Provide the [X, Y] coordinate of the cell's center where the given text is located.  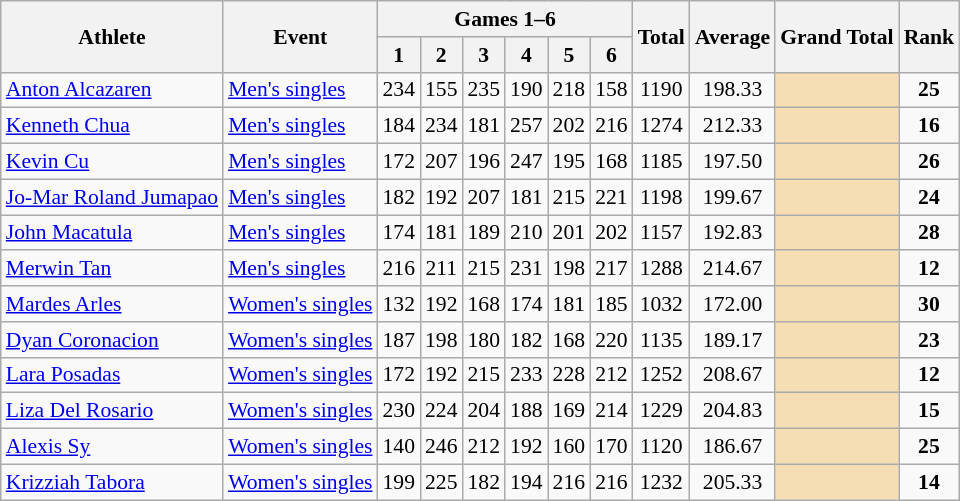
140 [398, 447]
Dyan Coronacion [112, 340]
26 [930, 162]
16 [930, 126]
231 [526, 269]
1229 [662, 411]
233 [526, 375]
170 [612, 447]
204.83 [732, 411]
158 [612, 90]
199.67 [732, 197]
228 [570, 375]
187 [398, 340]
5 [570, 55]
Liza Del Rosario [112, 411]
Mardes Arles [112, 304]
1274 [662, 126]
30 [930, 304]
208.67 [732, 375]
217 [612, 269]
132 [398, 304]
220 [612, 340]
1232 [662, 482]
189.17 [732, 340]
192.83 [732, 233]
3 [484, 55]
1 [398, 55]
1252 [662, 375]
184 [398, 126]
4 [526, 55]
180 [484, 340]
186.67 [732, 447]
24 [930, 197]
160 [570, 447]
201 [570, 233]
204 [484, 411]
214.67 [732, 269]
1120 [662, 447]
1135 [662, 340]
Grand Total [836, 36]
185 [612, 304]
Kevin Cu [112, 162]
Kenneth Chua [112, 126]
218 [570, 90]
Krizziah Tabora [112, 482]
23 [930, 340]
195 [570, 162]
247 [526, 162]
198.33 [732, 90]
225 [442, 482]
190 [526, 90]
6 [612, 55]
188 [526, 411]
197.50 [732, 162]
28 [930, 233]
John Macatula [112, 233]
155 [442, 90]
Games 1–6 [504, 19]
257 [526, 126]
Total [662, 36]
1032 [662, 304]
224 [442, 411]
199 [398, 482]
Average [732, 36]
14 [930, 482]
Merwin Tan [112, 269]
246 [442, 447]
15 [930, 411]
1198 [662, 197]
212.33 [732, 126]
Rank [930, 36]
169 [570, 411]
221 [612, 197]
196 [484, 162]
Event [300, 36]
172.00 [732, 304]
2 [442, 55]
Athlete [112, 36]
214 [612, 411]
1157 [662, 233]
1185 [662, 162]
1190 [662, 90]
1288 [662, 269]
Alexis Sy [112, 447]
230 [398, 411]
Lara Posadas [112, 375]
211 [442, 269]
210 [526, 233]
205.33 [732, 482]
Jo-Mar Roland Jumapao [112, 197]
189 [484, 233]
235 [484, 90]
194 [526, 482]
Anton Alcazaren [112, 90]
